Locate the cell with the specified text and output its [X, Y] center coordinate. 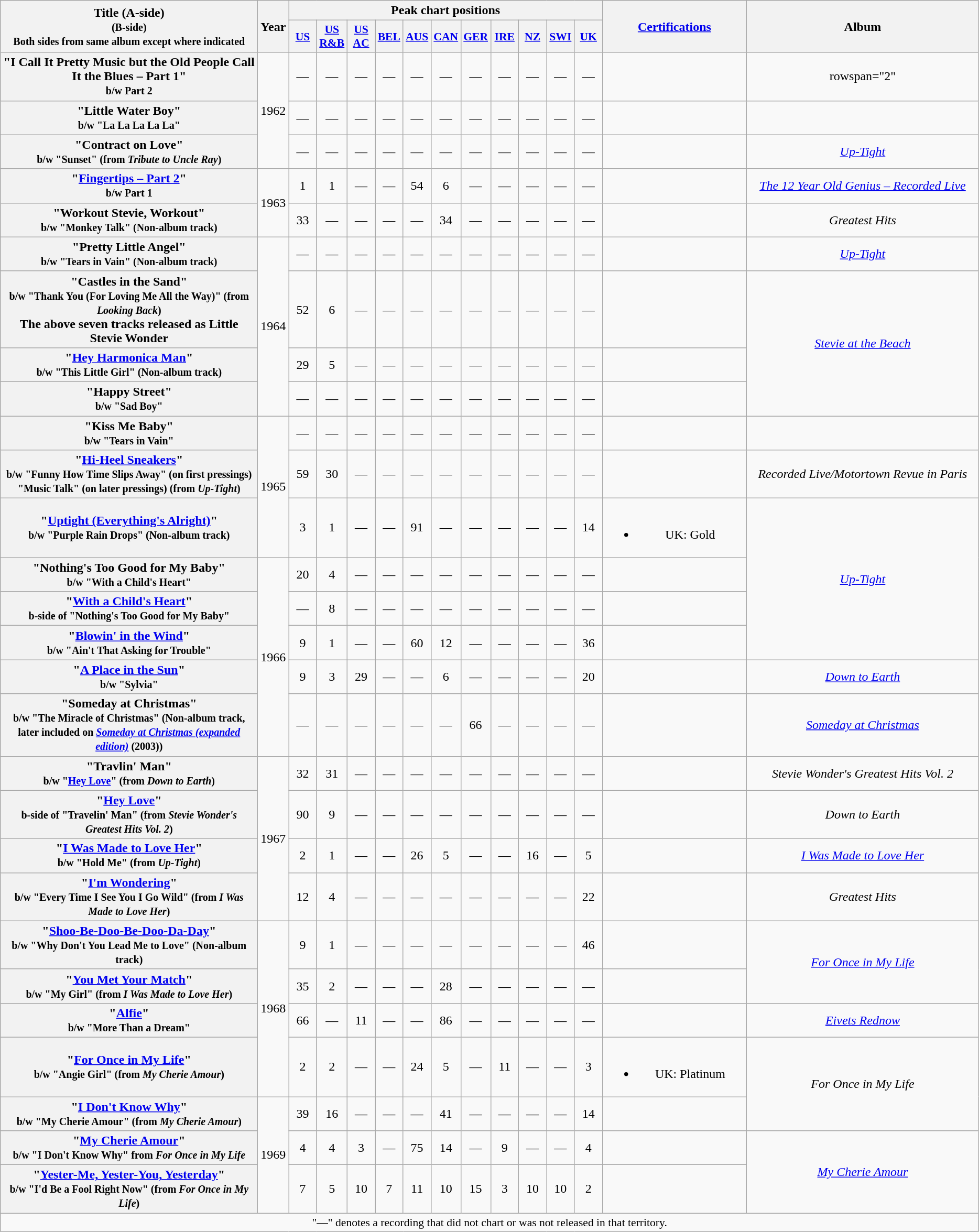
41 [445, 1113]
"Travlin' Man" b/w "Hey Love" (from Down to Earth) [129, 773]
59 [303, 474]
32 [303, 773]
"Contract on Love"b/w "Sunset" (from Tribute to Uncle Ray) [129, 152]
My Cherie Amour [863, 1172]
"Pretty Little Angel"b/w "Tears in Vain" (Non-album track) [129, 254]
USR&B [332, 37]
34 [445, 220]
US [303, 37]
Peak chart positions [445, 10]
IRE [504, 37]
USAC [361, 37]
Eivets Rednow [863, 1020]
26 [417, 855]
"Workout Stevie, Workout"b/w "Monkey Talk" (Non-album track) [129, 220]
"Fingertips – Part 2" b/w Part 1 [129, 186]
46 [588, 945]
"—" denotes a recording that did not chart or was not released in that territory. [489, 1223]
1969 [274, 1154]
CAN [445, 37]
AUS [417, 37]
60 [417, 642]
"Happy Street"b/w "Sad Boy" [129, 398]
33 [303, 220]
Someday at Christmas [863, 725]
rowspan="2" [863, 77]
90 [303, 814]
"Yester-Me, Yester-You, Yesterday"b/w "I'd Be a Fool Right Now" (from For Once in My Life) [129, 1189]
"I Was Made to Love Her"b/w "Hold Me" (from Up-Tight) [129, 855]
52 [303, 309]
31 [332, 773]
UK [588, 37]
Stevie Wonder's Greatest Hits Vol. 2 [863, 773]
35 [303, 986]
"I Call It Pretty Music but the Old People Call It the Blues – Part 1" b/w Part 2 [129, 77]
39 [303, 1113]
54 [417, 186]
UK: Platinum [674, 1067]
1963 [274, 203]
"My Cherie Amour" b/w "I Don't Know Why" from For Once in My Life [129, 1148]
86 [445, 1020]
1965 [274, 487]
1966 [274, 657]
Certifications [674, 26]
BEL [389, 37]
"Shoo-Be-Doo-Be-Doo-Da-Day"b/w "Why Don't You Lead Me to Love" (Non-album track) [129, 945]
"I'm Wondering"b/w "Every Time I See You I Go Wild" (from I Was Made to Love Her) [129, 897]
SWI [561, 37]
1968 [274, 1008]
1967 [274, 838]
"Kiss Me Baby"b/w "Tears in Vain" [129, 433]
"With a Child's Heart" b-side of "Nothing's Too Good for My Baby" [129, 609]
Year [274, 26]
GER [476, 37]
"Alfie"b/w "More Than a Dream" [129, 1020]
The 12 Year Old Genius – Recorded Live [863, 186]
"Uptight (Everything's Alright)"b/w "Purple Rain Drops" (Non-album track) [129, 528]
22 [588, 897]
UK: Gold [674, 528]
"Hey Harmonica Man"b/w "This Little Girl" (Non-album track) [129, 365]
"Castles in the Sand"b/w "Thank You (For Loving Me All the Way)" (from Looking Back)The above seven tracks released as Little Stevie Wonder [129, 309]
24 [417, 1067]
15 [476, 1189]
"You Met Your Match"b/w "My Girl" (from I Was Made to Love Her) [129, 986]
"Little Water Boy"b/w "La La La La La" [129, 117]
Title (A-side)(B-side)Both sides from same album except where indicated [129, 26]
Album [863, 26]
75 [417, 1148]
"I Don't Know Why" b/w "My Cherie Amour" (from My Cherie Amour) [129, 1113]
28 [445, 986]
Stevie at the Beach [863, 343]
"A Place in the Sun"b/w "Sylvia" [129, 677]
36 [588, 642]
8 [332, 609]
1964 [274, 326]
"Blowin' in the Wind"b/w "Ain't That Asking for Trouble" [129, 642]
NZ [532, 37]
Recorded Live/Motortown Revue in Paris [863, 474]
1962 [274, 111]
30 [332, 474]
"Nothing's Too Good for My Baby" b/w "With a Child's Heart" [129, 574]
"For Once in My Life"b/w "Angie Girl" (from My Cherie Amour) [129, 1067]
"Someday at Christmas"b/w "The Miracle of Christmas" (Non-album track, later included on Someday at Christmas (expanded edition) (2003)) [129, 725]
91 [417, 528]
"Hi-Heel Sneakers"b/w "Funny How Time Slips Away" (on first pressings) "Music Talk" (on later pressings) (from Up-Tight) [129, 474]
"Hey Love" b-side of "Travelin' Man" (from Stevie Wonder's Greatest Hits Vol. 2) [129, 814]
I Was Made to Love Her [863, 855]
